Return (X, Y) of the center of cell containing provided text 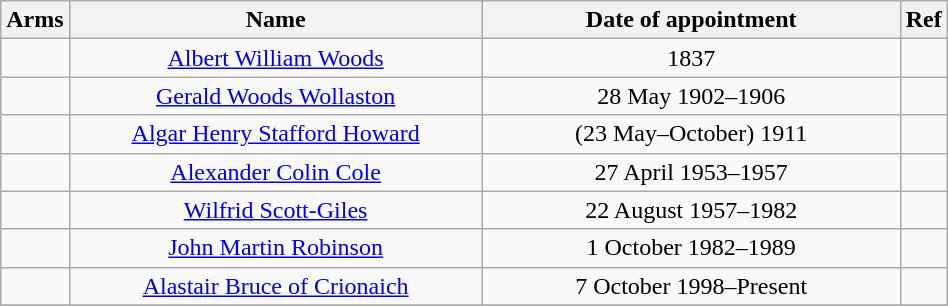
28 May 1902–1906 (691, 96)
1 October 1982–1989 (691, 248)
7 October 1998–Present (691, 286)
Alastair Bruce of Crionaich (276, 286)
Wilfrid Scott-Giles (276, 210)
(23 May–October) 1911 (691, 134)
22 August 1957–1982 (691, 210)
Arms (35, 20)
27 April 1953–1957 (691, 172)
Albert William Woods (276, 58)
Alexander Colin Cole (276, 172)
Name (276, 20)
Gerald Woods Wollaston (276, 96)
Date of appointment (691, 20)
Ref (924, 20)
Algar Henry Stafford Howard (276, 134)
John Martin Robinson (276, 248)
1837 (691, 58)
